Detect which cell encompasses the target text, then output its (X, Y) center coordinate. 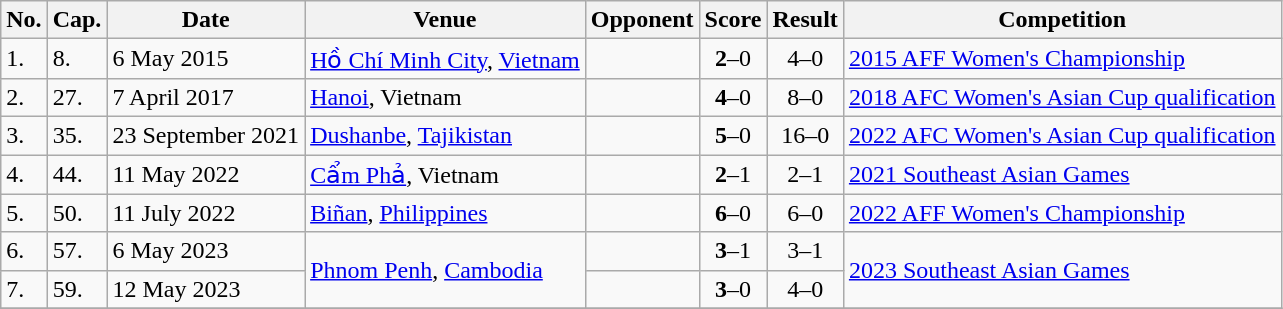
5–0 (733, 135)
50. (77, 213)
Dushanbe, Tajikistan (446, 135)
Cẩm Phả, Vietnam (446, 174)
Competition (1062, 20)
2018 AFC Women's Asian Cup qualification (1062, 97)
8–0 (805, 97)
57. (77, 251)
2015 AFF Women's Championship (1062, 59)
Phnom Penh, Cambodia (446, 270)
7 April 2017 (206, 97)
23 September 2021 (206, 135)
Score (733, 20)
Venue (446, 20)
6. (24, 251)
59. (77, 289)
27. (77, 97)
Date (206, 20)
11 July 2022 (206, 213)
3–0 (733, 289)
2022 AFF Women's Championship (1062, 213)
2–0 (733, 59)
2021 Southeast Asian Games (1062, 174)
8. (77, 59)
7. (24, 289)
11 May 2022 (206, 174)
5. (24, 213)
35. (77, 135)
12 May 2023 (206, 289)
Result (805, 20)
6 May 2023 (206, 251)
Cap. (77, 20)
6 May 2015 (206, 59)
Hanoi, Vietnam (446, 97)
2. (24, 97)
16–0 (805, 135)
No. (24, 20)
1. (24, 59)
2022 AFC Women's Asian Cup qualification (1062, 135)
3. (24, 135)
Hồ Chí Minh City, Vietnam (446, 59)
44. (77, 174)
2023 Southeast Asian Games (1062, 270)
Opponent (642, 20)
Biñan, Philippines (446, 213)
4. (24, 174)
